Extract the [x, y] coordinate from the center of the cell holding the provided text.  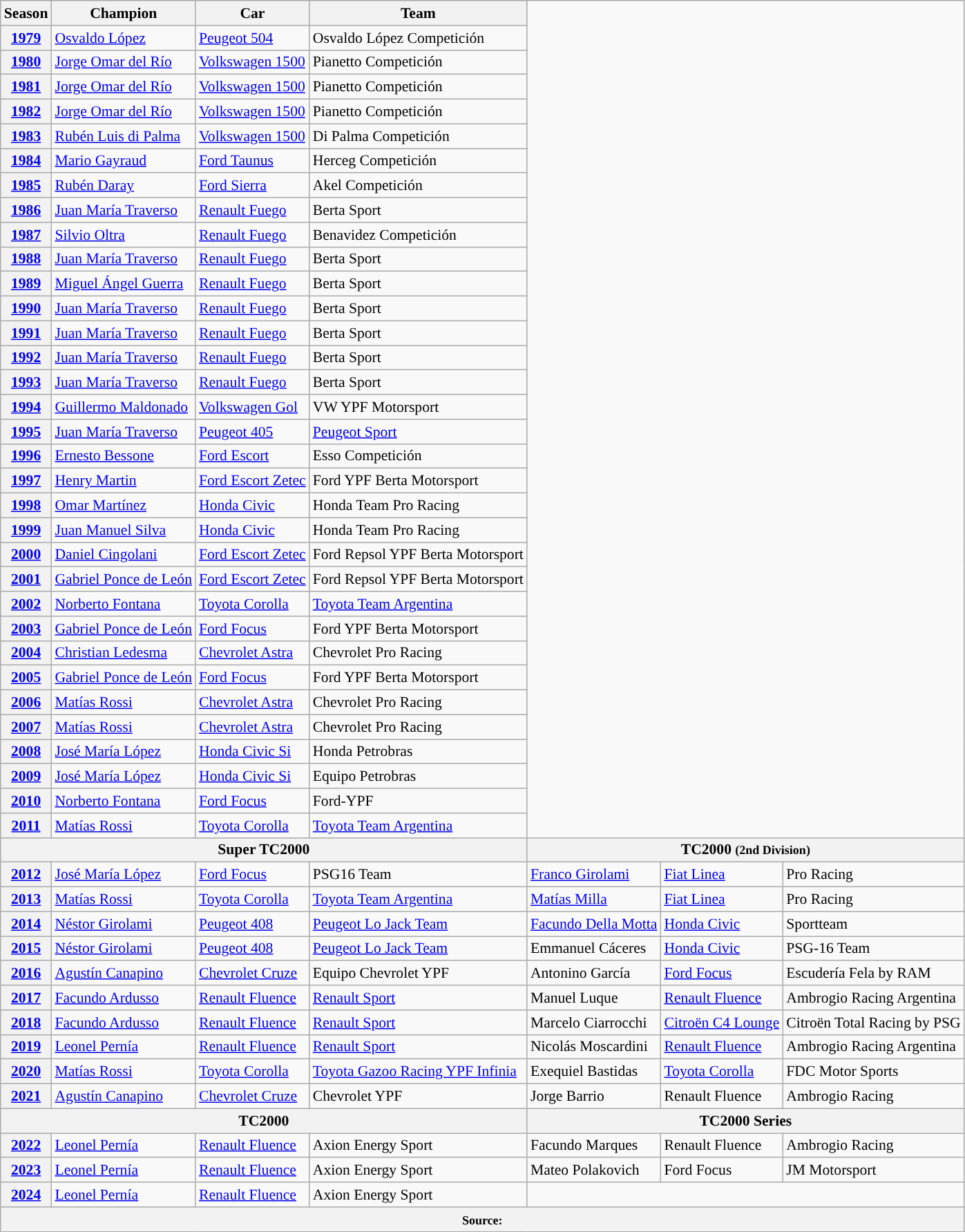
2024 [26, 1195]
Volkswagen Gol [253, 407]
Jorge Barrio [594, 1097]
1995 [26, 432]
TC2000 Series [746, 1121]
2017 [26, 998]
2022 [26, 1146]
TC2000 [264, 1121]
2010 [26, 801]
2006 [26, 703]
Manuel Luque [594, 998]
2004 [26, 653]
2016 [26, 974]
2020 [26, 1072]
Guillermo Maldonado [123, 407]
2023 [26, 1171]
Rubén Daray [123, 186]
Super TC2000 [264, 850]
2012 [26, 875]
1985 [26, 186]
Peugeot Sport [419, 432]
Antonino García [594, 974]
Emmanuel Cáceres [594, 949]
2008 [26, 752]
Omar Martínez [123, 506]
2007 [26, 727]
1999 [26, 530]
TC2000 (2nd Division) [746, 850]
Ford Taunus [253, 161]
2021 [26, 1097]
Citroën C4 Lounge [721, 1023]
1998 [26, 506]
1993 [26, 383]
Season [26, 13]
Matías Milla [594, 900]
1981 [26, 87]
1997 [26, 481]
Christian Ledesma [123, 653]
Ford Sierra [253, 186]
FDC Motor Sports [873, 1072]
Di Palma Competición [419, 136]
Silvio Oltra [123, 235]
2013 [26, 900]
1988 [26, 259]
Akel Competición [419, 186]
PSG16 Team [419, 875]
Honda Petrobras [419, 752]
Henry Martin [123, 481]
Osvaldo López Competición [419, 38]
1991 [26, 333]
Citroën Total Racing by PSG [873, 1023]
Mateo Polakovich [594, 1171]
Miguel Ángel Guerra [123, 284]
Benavidez Competición [419, 235]
Facundo Della Motta [594, 924]
Equipo Chevrolet YPF [419, 974]
2019 [26, 1047]
Osvaldo López [123, 38]
Car [253, 13]
1983 [26, 136]
Ford Escort [253, 456]
2014 [26, 924]
1982 [26, 112]
1984 [26, 161]
Juan Manuel Silva [123, 530]
Escudería Fela by RAM [873, 974]
Chevrolet YPF [419, 1097]
1996 [26, 456]
Peugeot 504 [253, 38]
1990 [26, 309]
Equipo Petrobras [419, 777]
2005 [26, 678]
Peugeot 405 [253, 432]
Marcelo Ciarrocchi [594, 1023]
1986 [26, 210]
2001 [26, 580]
2015 [26, 949]
JM Motorsport [873, 1171]
Source: [482, 1220]
Team [419, 13]
Champion [123, 13]
Exequiel Bastidas [594, 1072]
Toyota Gazoo Racing YPF Infinia [419, 1072]
Rubén Luis di Palma [123, 136]
Ford-YPF [419, 801]
PSG-16 Team [873, 949]
1992 [26, 358]
Franco Girolami [594, 875]
Sportteam [873, 924]
1989 [26, 284]
1980 [26, 62]
2002 [26, 604]
2011 [26, 826]
Ernesto Bessone [123, 456]
1979 [26, 38]
2003 [26, 629]
1994 [26, 407]
VW YPF Motorsport [419, 407]
Daniel Cingolani [123, 555]
Herceg Competición [419, 161]
2000 [26, 555]
Esso Competición [419, 456]
1987 [26, 235]
Nicolás Moscardini [594, 1047]
2018 [26, 1023]
Mario Gayraud [123, 161]
2009 [26, 777]
Facundo Marques [594, 1146]
